Determine the [X, Y] coordinate at the center of the cell enclosing the given text.  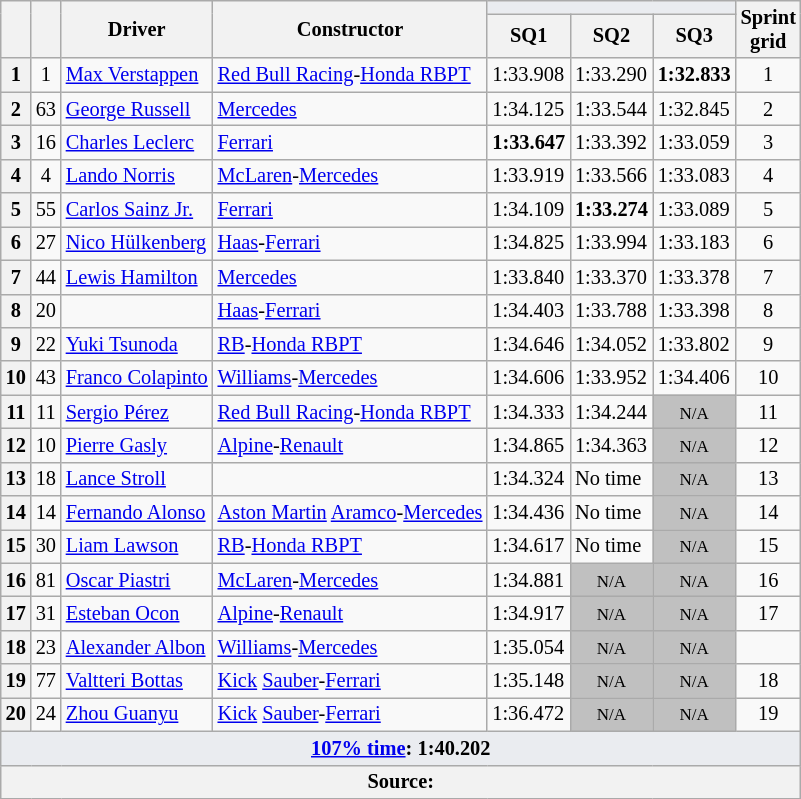
1:34.363 [612, 445]
Aston Martin Aramco-Mercedes [350, 513]
1:33.994 [612, 243]
55 [46, 210]
1:33.378 [694, 277]
1:33.908 [528, 75]
1:33.802 [694, 344]
63 [46, 109]
1:34.403 [528, 311]
Max Verstappen [137, 75]
Zhou Guanyu [137, 714]
30 [46, 546]
1:34.606 [528, 378]
Sprintgrid [768, 29]
Alexander Albon [137, 647]
1:35.054 [528, 647]
Oscar Piastri [137, 580]
Driver [137, 29]
SQ2 [612, 36]
1:34.436 [528, 513]
1:33.059 [694, 142]
1:35.148 [528, 681]
Yuki Tsunoda [137, 344]
1:33.290 [612, 75]
1:33.274 [612, 210]
1:33.392 [612, 142]
Constructor [350, 29]
1:32.845 [694, 109]
23 [46, 647]
107% time: 1:40.202 [401, 748]
Sergio Pérez [137, 412]
1:33.566 [612, 176]
Carlos Sainz Jr. [137, 210]
1:34.052 [612, 344]
1:34.333 [528, 412]
1:33.647 [528, 142]
1:36.472 [528, 714]
1:33.788 [612, 311]
Pierre Gasly [137, 445]
22 [46, 344]
1:33.089 [694, 210]
1:34.617 [528, 546]
Lando Norris [137, 176]
31 [46, 613]
1:33.398 [694, 311]
Lewis Hamilton [137, 277]
Fernando Alonso [137, 513]
1:34.646 [528, 344]
27 [46, 243]
Liam Lawson [137, 546]
1:34.881 [528, 580]
Lance Stroll [137, 479]
Source: [401, 782]
1:33.840 [528, 277]
43 [46, 378]
Valtteri Bottas [137, 681]
1:32.833 [694, 75]
Nico Hülkenberg [137, 243]
77 [46, 681]
1:34.825 [528, 243]
1:34.109 [528, 210]
44 [46, 277]
1:34.406 [694, 378]
24 [46, 714]
1:33.919 [528, 176]
SQ3 [694, 36]
1:34.917 [528, 613]
1:34.324 [528, 479]
1:34.125 [528, 109]
1:34.865 [528, 445]
1:34.244 [612, 412]
1:33.083 [694, 176]
SQ1 [528, 36]
Charles Leclerc [137, 142]
Esteban Ocon [137, 613]
1:33.370 [612, 277]
Franco Colapinto [137, 378]
1:33.952 [612, 378]
George Russell [137, 109]
1:33.183 [694, 243]
1:33.544 [612, 109]
81 [46, 580]
